Output the (x, y) coordinate of the center of the cell containing the given text.  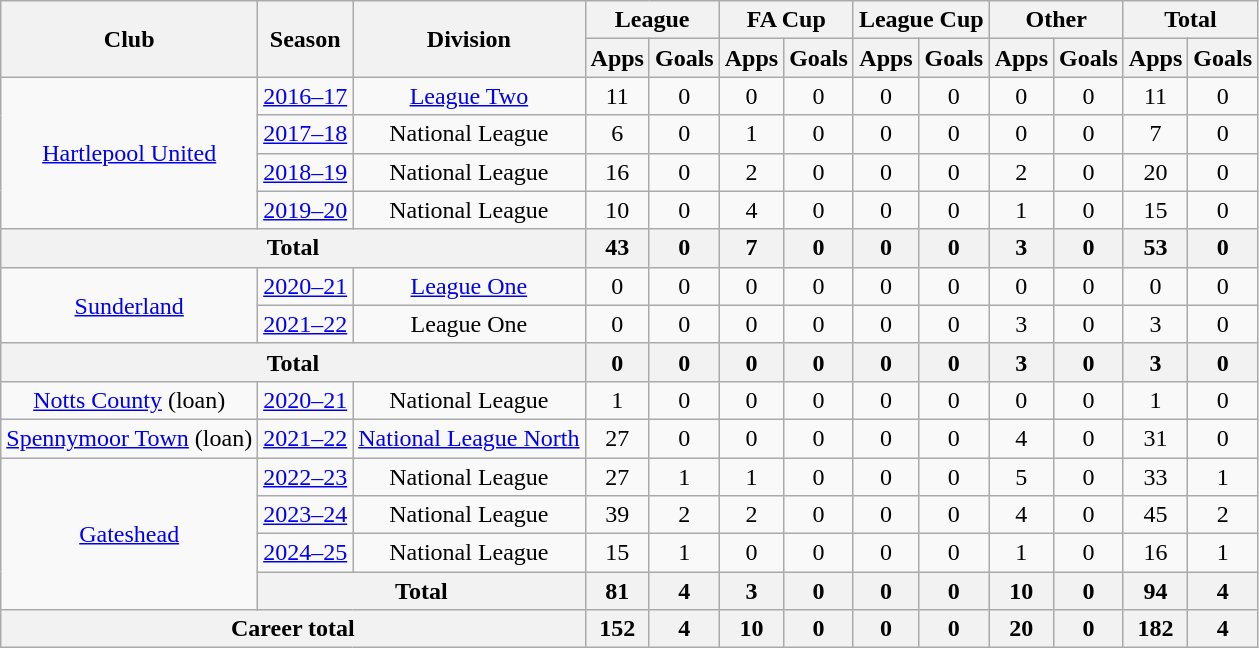
League Cup (921, 20)
182 (1155, 629)
2022–23 (306, 477)
81 (617, 591)
FA Cup (786, 20)
152 (617, 629)
31 (1155, 438)
2018–19 (306, 172)
National League North (469, 438)
53 (1155, 248)
39 (617, 515)
45 (1155, 515)
33 (1155, 477)
Other (1056, 20)
2016–17 (306, 96)
6 (617, 134)
2023–24 (306, 515)
League Two (469, 96)
Sunderland (130, 305)
2024–25 (306, 553)
43 (617, 248)
Hartlepool United (130, 153)
Club (130, 39)
2017–18 (306, 134)
Division (469, 39)
League (652, 20)
Career total (293, 629)
2019–20 (306, 210)
Gateshead (130, 534)
94 (1155, 591)
Spennymoor Town (loan) (130, 438)
Season (306, 39)
5 (1021, 477)
Notts County (loan) (130, 400)
